Provide the [X, Y] coordinate of the cell's center where the given text is located.  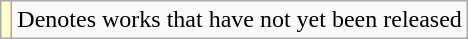
Denotes works that have not yet been released [240, 20]
